Extract the [x, y] coordinate from the center of the cell holding the provided text.  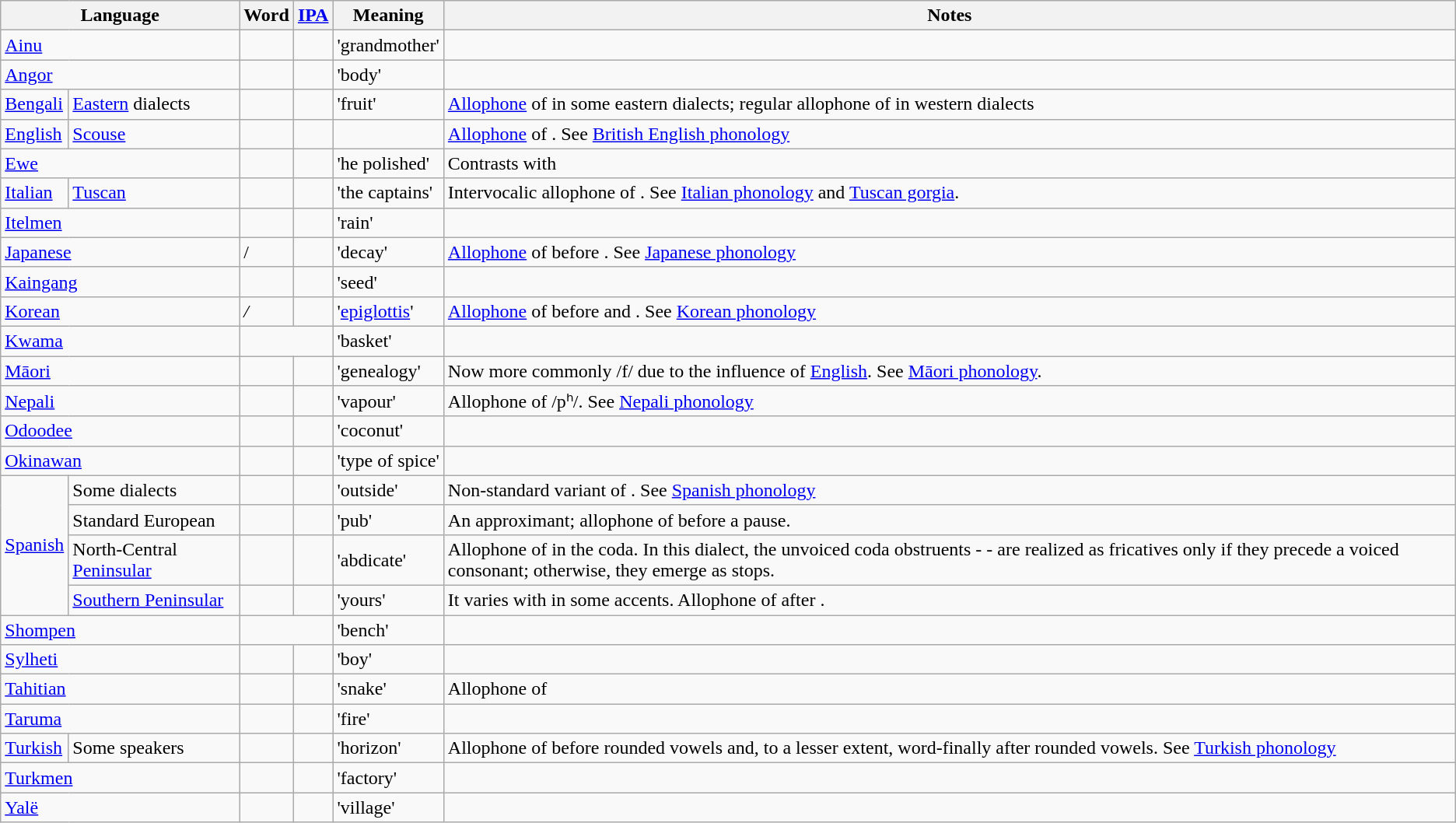
Turkish [34, 748]
Odoodee [120, 431]
Ainu [120, 45]
'bench' [388, 629]
'pub' [388, 520]
Word [267, 16]
Notes [949, 16]
'yours' [388, 600]
'factory' [388, 778]
'outside' [388, 490]
'epiglottis' [388, 311]
It varies with in some accents. Allophone of after . [949, 600]
Allophone of before and . See Korean phonology [949, 311]
Tahitian [120, 689]
Allophone of before . See Japanese phonology [949, 252]
Taruma [120, 719]
Itelmen [120, 222]
'fire' [388, 719]
North-Central Peninsular [154, 560]
Turkmen [120, 778]
'type of spice' [388, 461]
Angor [120, 75]
Some speakers [154, 748]
Eastern dialects [154, 104]
Some dialects [154, 490]
Language [120, 16]
'basket' [388, 341]
'abdicate' [388, 560]
Bengali [34, 104]
Scouse [154, 134]
An approximant; allophone of before a pause. [949, 520]
Korean [120, 311]
Allophone of [949, 689]
Intervocalic allophone of . See Italian phonology and Tuscan gorgia. [949, 193]
Kaingang [120, 282]
Sylheti [120, 660]
'snake' [388, 689]
Southern Peninsular [154, 600]
'genealogy' [388, 371]
Okinawan [120, 461]
'village' [388, 807]
Shompen [120, 629]
Spanish [34, 545]
'fruit' [388, 104]
Ewe [120, 163]
Allophone of . See British English phonology [949, 134]
Japanese [120, 252]
'horizon' [388, 748]
Tuscan [154, 193]
Nepali [120, 401]
'grandmother' [388, 45]
Now more commonly /f/ due to the influence of English. See Māori phonology. [949, 371]
Māori [120, 371]
Meaning [388, 16]
'boy' [388, 660]
Non-standard variant of . See Spanish phonology [949, 490]
English [34, 134]
Allophone of in some eastern dialects; regular allophone of in western dialects [949, 104]
Allophone of /pʰ/. See Nepali phonology [949, 401]
Allophone of before rounded vowels and, to a lesser extent, word-finally after rounded vowels. See Turkish phonology [949, 748]
'vapour' [388, 401]
IPA [313, 16]
Contrasts with [949, 163]
'the captains' [388, 193]
Standard European [154, 520]
'rain' [388, 222]
'he polished' [388, 163]
'body' [388, 75]
'decay' [388, 252]
'coconut' [388, 431]
'seed' [388, 282]
Yalë [120, 807]
Italian [34, 193]
Kwama [120, 341]
